Locate the cell with the specified text and output its (X, Y) center coordinate. 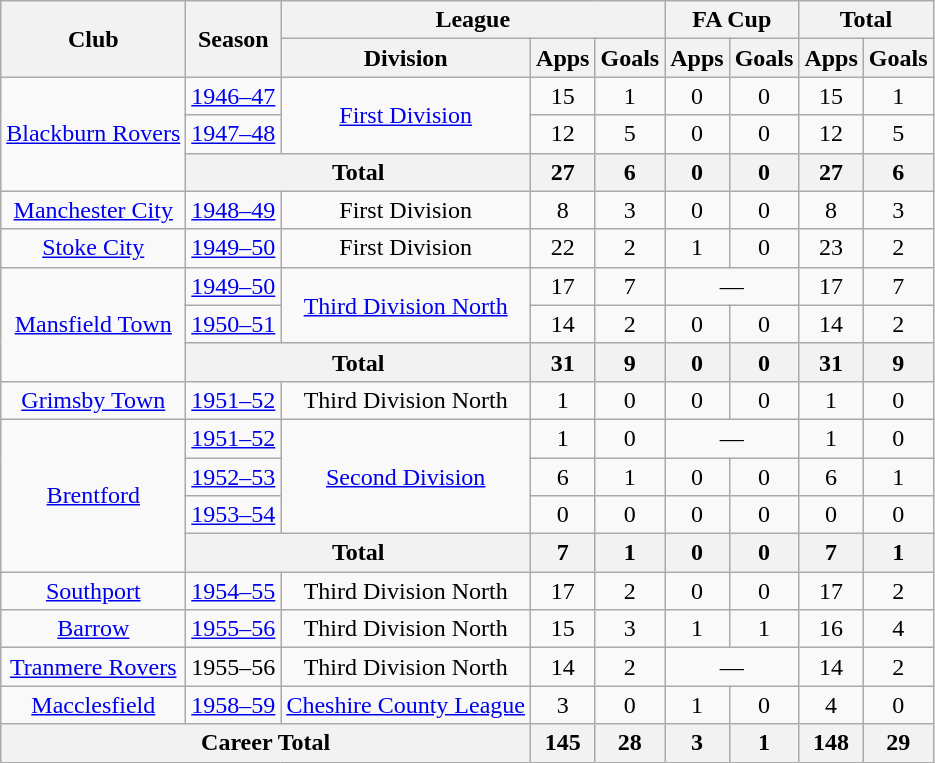
1954–55 (234, 591)
Cheshire County League (406, 705)
22 (563, 248)
1948–49 (234, 210)
1950–51 (234, 324)
Macclesfield (94, 705)
Career Total (266, 743)
Blackburn Rovers (94, 134)
Club (94, 39)
Barrow (94, 629)
Division (406, 58)
148 (831, 743)
FA Cup (732, 20)
1946–47 (234, 96)
Tranmere Rovers (94, 667)
Second Division (406, 476)
Manchester City (94, 210)
Southport (94, 591)
Stoke City (94, 248)
Grimsby Town (94, 400)
Brentford (94, 495)
Season (234, 39)
1952–53 (234, 477)
League (473, 20)
Mansfield Town (94, 324)
1953–54 (234, 515)
16 (831, 629)
1947–48 (234, 134)
29 (898, 743)
1958–59 (234, 705)
145 (563, 743)
28 (630, 743)
23 (831, 248)
